Return the [X, Y] coordinate for the center point of the cell that contains the specified text.  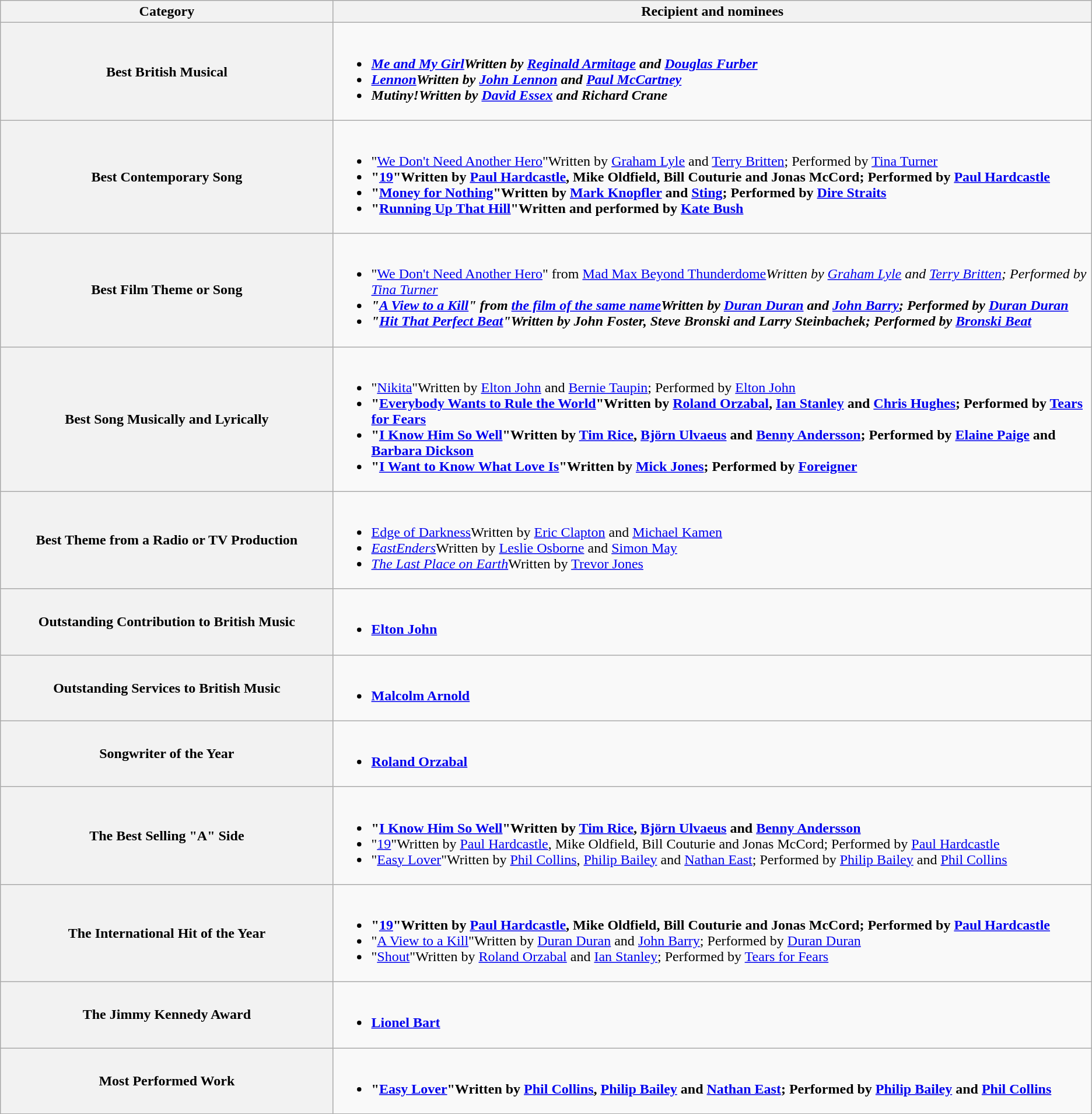
The Best Selling "A" Side [167, 836]
Malcolm Arnold [712, 687]
Recipient and nominees [712, 12]
Best Theme from a Radio or TV Production [167, 540]
Outstanding Contribution to British Music [167, 622]
Roland Orzabal [712, 754]
The International Hit of the Year [167, 933]
Best Film Theme or Song [167, 290]
Category [167, 12]
Best Song Musically and Lyrically [167, 419]
Elton John [712, 622]
Best Contemporary Song [167, 177]
The Jimmy Kennedy Award [167, 1014]
Lionel Bart [712, 1014]
Outstanding Services to British Music [167, 687]
Most Performed Work [167, 1081]
"Easy Lover"Written by Phil Collins, Philip Bailey and Nathan East; Performed by Philip Bailey and Phil Collins [712, 1081]
Songwriter of the Year [167, 754]
Best British Musical [167, 71]
